Locate the cell with the specified text and output its [X, Y] center coordinate. 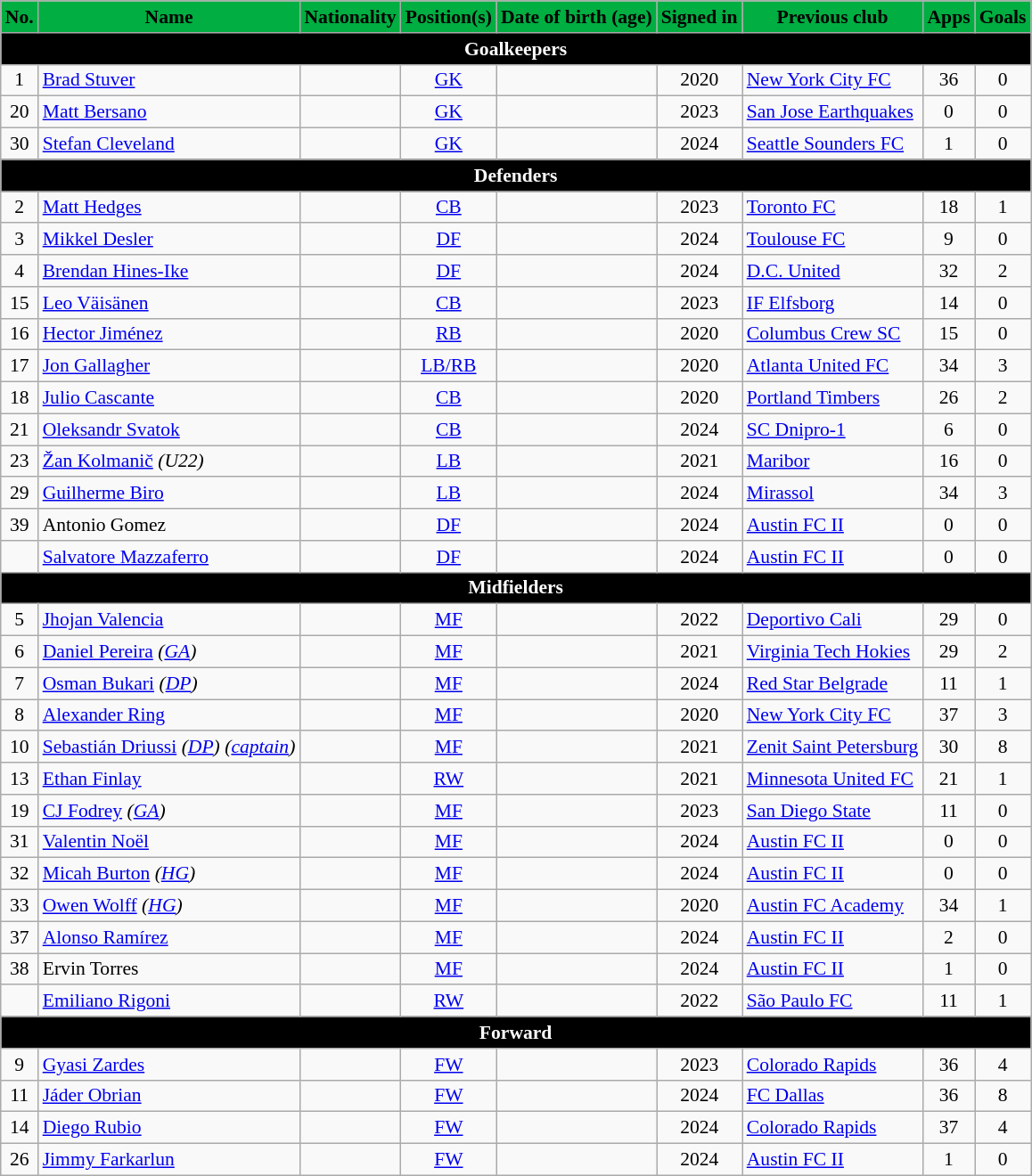
IF Elfsborg [832, 303]
Osman Bukari (DP) [169, 683]
San Jose Earthquakes [832, 112]
Alexander Ring [169, 715]
Name [169, 17]
Austin FC Academy [832, 906]
Date of birth (age) [577, 17]
Antonio Gomez [169, 525]
Zenit Saint Petersburg [832, 747]
Previous club [832, 17]
FC Dallas [832, 1096]
Position(s) [449, 17]
31 [20, 842]
Midfielders [516, 588]
Ervin Torres [169, 969]
Jhojan Valencia [169, 620]
Alonso Ramírez [169, 937]
5 [20, 620]
SC Dnipro-1 [832, 429]
Jáder Obrian [169, 1096]
Goals [1003, 17]
Matt Bersano [169, 112]
Columbus Crew SC [832, 334]
19 [20, 811]
Apps [948, 17]
Brad Stuver [169, 80]
Stefan Cleveland [169, 144]
San Diego State [832, 811]
Forward [516, 1033]
No. [20, 17]
Leo Väisänen [169, 303]
17 [20, 366]
Owen Wolff (HG) [169, 906]
D.C. United [832, 271]
Gyasi Zardes [169, 1065]
Jon Gallagher [169, 366]
Toulouse FC [832, 240]
Minnesota United FC [832, 779]
Hector Jiménez [169, 334]
Mirassol [832, 494]
Micah Burton (HG) [169, 874]
São Paulo FC [832, 1001]
Žan Kolmanič (U22) [169, 461]
Signed in [700, 17]
Maribor [832, 461]
33 [20, 906]
RB [449, 334]
Matt Hedges [169, 208]
Red Star Belgrade [832, 683]
Virginia Tech Hokies [832, 652]
13 [20, 779]
39 [20, 525]
Deportivo Cali [832, 620]
10 [20, 747]
Oleksandr Svatok [169, 429]
38 [20, 969]
CJ Fodrey (GA) [169, 811]
Goalkeepers [516, 49]
Mikkel Desler [169, 240]
Daniel Pereira (GA) [169, 652]
Nationality [349, 17]
20 [20, 112]
Guilherme Biro [169, 494]
Ethan Finlay [169, 779]
Toronto FC [832, 208]
Diego Rubio [169, 1128]
Defenders [516, 176]
LB/RB [449, 366]
Jimmy Farkarlun [169, 1160]
7 [20, 683]
Emiliano Rigoni [169, 1001]
Seattle Sounders FC [832, 144]
Sebastián Driussi (DP) (captain) [169, 747]
Atlanta United FC [832, 366]
23 [20, 461]
Brendan Hines-Ike [169, 271]
Portland Timbers [832, 398]
Valentin Noël [169, 842]
Salvatore Mazzaferro [169, 557]
Julio Cascante [169, 398]
